Identify which cell holds the provided text, then report its [x, y] central coordinate. 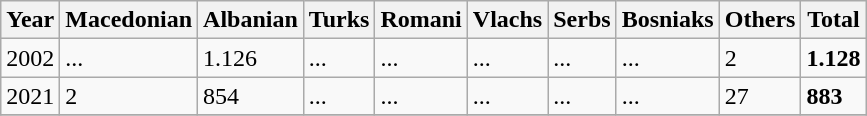
2021 [30, 96]
854 [251, 96]
1.128 [834, 58]
883 [834, 96]
Vlachs [507, 20]
Serbs [582, 20]
Total [834, 20]
27 [760, 96]
Year [30, 20]
1.126 [251, 58]
2002 [30, 58]
Bosniaks [668, 20]
Macedonian [129, 20]
Others [760, 20]
Romani [421, 20]
Turks [339, 20]
Albanian [251, 20]
